Scan for the cell matching the given text and deliver its (X, Y) coordinate at center. 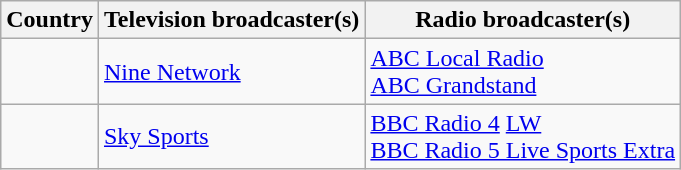
ABC Local RadioABC Grandstand (523, 72)
Country (50, 20)
BBC Radio 4 LWBBC Radio 5 Live Sports Extra (523, 136)
Nine Network (231, 72)
Radio broadcaster(s) (523, 20)
Sky Sports (231, 136)
Television broadcaster(s) (231, 20)
